Capture the cell that displays the provided text and extract its (X, Y) central coordinate. 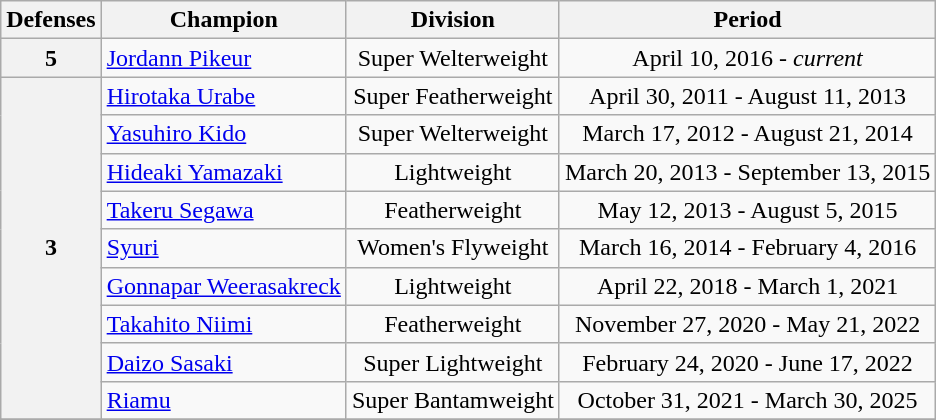
Gonnapar Weerasakreck (224, 286)
November 27, 2020 - May 21, 2022 (747, 324)
Riamu (224, 400)
Jordann Pikeur (224, 58)
Syuri (224, 248)
Super Bantamweight (452, 400)
Hirotaka Urabe (224, 96)
Super Lightweight (452, 362)
Women's Flyweight (452, 248)
Super Featherweight (452, 96)
April 30, 2011 - August 11, 2013 (747, 96)
Takahito Niimi (224, 324)
October 31, 2021 - March 30, 2025 (747, 400)
April 22, 2018 - March 1, 2021 (747, 286)
Daizo Sasaki (224, 362)
3 (51, 248)
March 16, 2014 - February 4, 2016 (747, 248)
Champion (224, 20)
Defenses (51, 20)
February 24, 2020 - June 17, 2022 (747, 362)
March 17, 2012 - August 21, 2014 (747, 134)
Division (452, 20)
April 10, 2016 - current (747, 58)
May 12, 2013 - August 5, 2015 (747, 210)
Takeru Segawa (224, 210)
March 20, 2013 - September 13, 2015 (747, 172)
5 (51, 58)
Period (747, 20)
Yasuhiro Kido (224, 134)
Hideaki Yamazaki (224, 172)
